Search for the cell housing the specified text and yield its [X, Y] center coordinate. 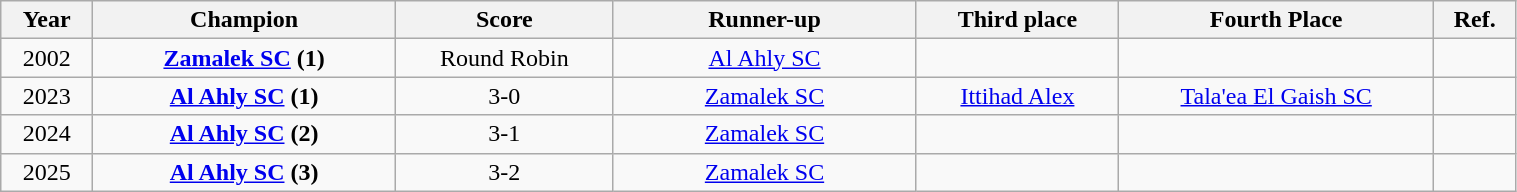
Champion [244, 20]
2023 [47, 96]
Al Ahly SC (1) [244, 96]
Zamalek SC (1) [244, 58]
3-1 [504, 134]
3-2 [504, 172]
Year [47, 20]
Al Ahly SC (3) [244, 172]
Score [504, 20]
Al Ahly SC (2) [244, 134]
Tala'ea El Gaish SC [1276, 96]
Al Ahly SC [764, 58]
3-0 [504, 96]
Runner-up [764, 20]
Round Robin [504, 58]
2024 [47, 134]
2025 [47, 172]
Ittihad Alex [1018, 96]
2002 [47, 58]
Ref. [1476, 20]
Third place [1018, 20]
Fourth Place [1276, 20]
